Capture the cell that displays the provided text and extract its (X, Y) central coordinate. 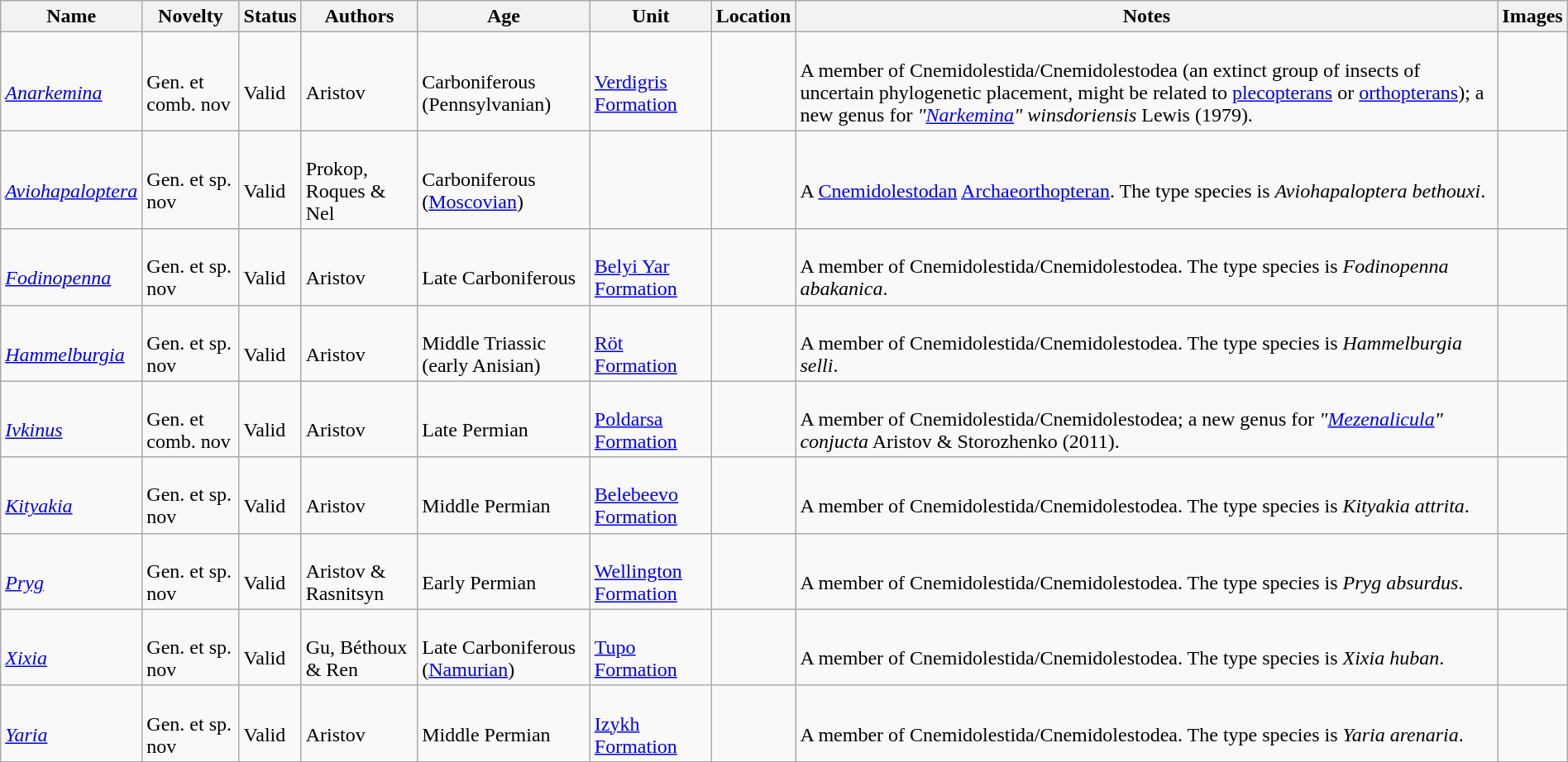
Late Carboniferous (504, 267)
Prokop, Roques & Nel (359, 180)
A Cnemidolestodan Archaeorthopteran. The type species is Aviohapaloptera bethouxi. (1146, 180)
Yaria (71, 723)
Aristov & Rasnitsyn (359, 571)
Belebeevo Formation (650, 495)
A member of Cnemidolestida/Cnemidolestodea. The type species is Kityakia attrita. (1146, 495)
Status (270, 17)
Carboniferous (Moscovian) (504, 180)
Gu, Béthoux & Ren (359, 647)
Anarkemina (71, 81)
Verdigris Formation (650, 81)
A member of Cnemidolestida/Cnemidolestodea; a new genus for "Mezenalicula" conjucta Aristov & Storozhenko (2011). (1146, 419)
Xixia (71, 647)
Belyi Yar Formation (650, 267)
Age (504, 17)
Tupo Formation (650, 647)
Unit (650, 17)
Notes (1146, 17)
Late Permian (504, 419)
Late Carboniferous (Namurian) (504, 647)
Izykh Formation (650, 723)
Name (71, 17)
Fodinopenna (71, 267)
Authors (359, 17)
Middle Triassic (early Anisian) (504, 343)
Early Permian (504, 571)
Kityakia (71, 495)
Pryg (71, 571)
A member of Cnemidolestida/Cnemidolestodea. The type species is Yaria arenaria. (1146, 723)
Carboniferous (Pennsylvanian) (504, 81)
A member of Cnemidolestida/Cnemidolestodea. The type species is Xixia huban. (1146, 647)
Aviohapaloptera (71, 180)
A member of Cnemidolestida/Cnemidolestodea. The type species is Hammelburgia selli. (1146, 343)
Röt Formation (650, 343)
Novelty (190, 17)
A member of Cnemidolestida/Cnemidolestodea. The type species is Fodinopenna abakanica. (1146, 267)
Poldarsa Formation (650, 419)
Images (1532, 17)
A member of Cnemidolestida/Cnemidolestodea. The type species is Pryg absurdus. (1146, 571)
Ivkinus (71, 419)
Wellington Formation (650, 571)
Location (753, 17)
Hammelburgia (71, 343)
